Return the (x, y) coordinate for the center point of the cell that contains the specified text.  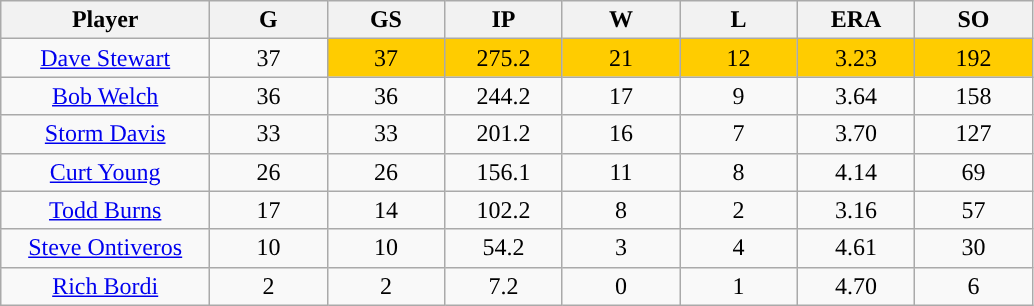
GS (386, 20)
7 (739, 134)
Rich Bordi (106, 286)
11 (621, 172)
4.14 (856, 172)
L (739, 20)
201.2 (504, 134)
Curt Young (106, 172)
275.2 (504, 58)
SO (974, 20)
21 (621, 58)
Todd Burns (106, 210)
3 (621, 248)
Dave Stewart (106, 58)
244.2 (504, 96)
1 (739, 286)
IP (504, 20)
W (621, 20)
4.61 (856, 248)
16 (621, 134)
9 (739, 96)
54.2 (504, 248)
Bob Welch (106, 96)
14 (386, 210)
3.64 (856, 96)
Player (106, 20)
4 (739, 248)
6 (974, 286)
0 (621, 286)
3.23 (856, 58)
3.70 (856, 134)
158 (974, 96)
192 (974, 58)
Steve Ontiveros (106, 248)
4.70 (856, 286)
12 (739, 58)
G (269, 20)
102.2 (504, 210)
7.2 (504, 286)
57 (974, 210)
ERA (856, 20)
69 (974, 172)
30 (974, 248)
3.16 (856, 210)
Storm Davis (106, 134)
156.1 (504, 172)
127 (974, 134)
